Determine the (X, Y) coordinate at the center of the cell enclosing the given text.  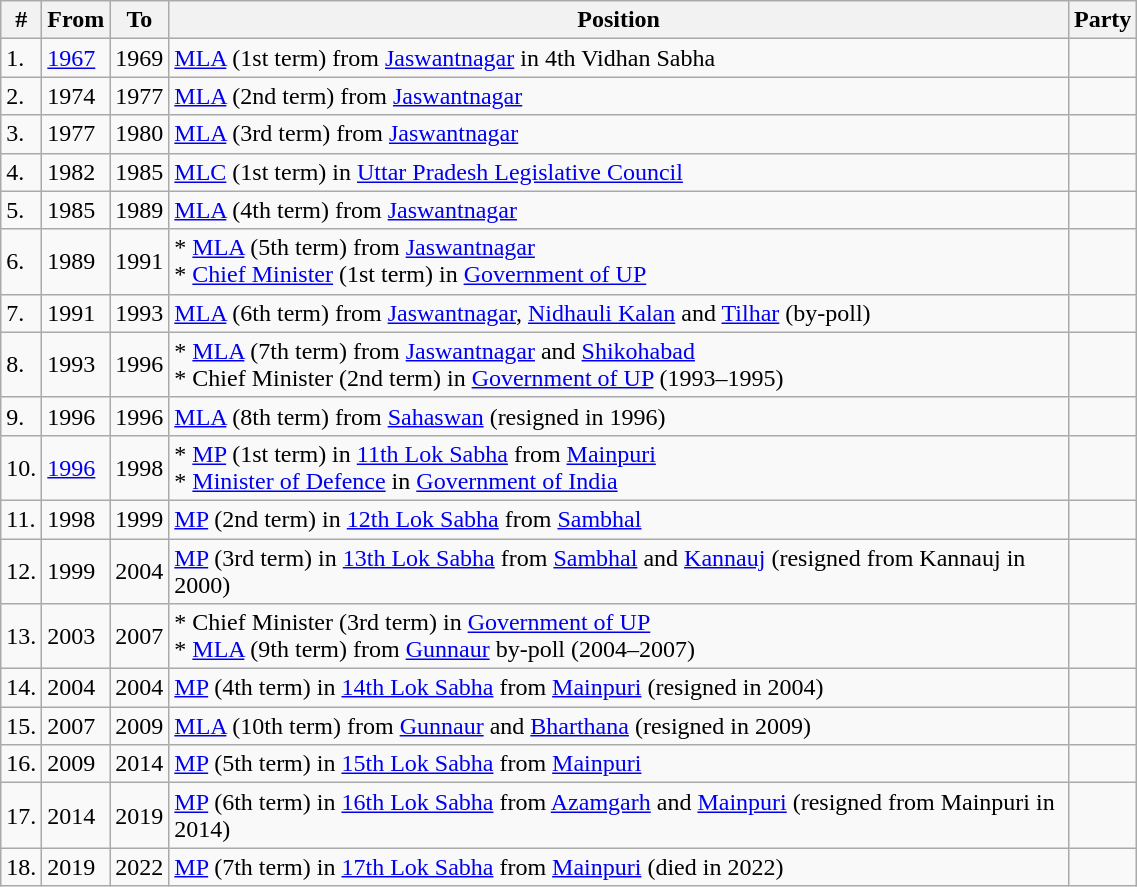
MLA (4th term) from Jaswantnagar (619, 210)
MLA (8th term) from Sahaswan (resigned in 1996) (619, 416)
To (140, 20)
1967 (76, 58)
11. (22, 519)
MP (7th term) in 17th Lok Sabha from Mainpuri (died in 2022) (619, 867)
4. (22, 172)
Party (1102, 20)
* Chief Minister (3rd term) in Government of UP * MLA (9th term) from Gunnaur by-poll (2004–2007) (619, 636)
2. (22, 96)
* MP (1st term) in 11th Lok Sabha from Mainpuri * Minister of Defence in Government of India (619, 468)
17. (22, 816)
MP (2nd term) in 12th Lok Sabha from Sambhal (619, 519)
16. (22, 764)
18. (22, 867)
* MLA (5th term) from Jaswantnagar * Chief Minister (1st term) in Government of UP (619, 262)
MP (4th term) in 14th Lok Sabha from Mainpuri (resigned in 2004) (619, 688)
2022 (140, 867)
2003 (76, 636)
1980 (140, 134)
Position (619, 20)
From (76, 20)
MP (3rd term) in 13th Lok Sabha from Sambhal and Kannauj (resigned from Kannauj in 2000) (619, 570)
* MLA (7th term) from Jaswantnagar and Shikohabad * Chief Minister (2nd term) in Government of UP (1993–1995) (619, 364)
1974 (76, 96)
12. (22, 570)
13. (22, 636)
14. (22, 688)
MP (6th term) in 16th Lok Sabha from Azamgarh and Mainpuri (resigned from Mainpuri in 2014) (619, 816)
MLC (1st term) in Uttar Pradesh Legislative Council (619, 172)
3. (22, 134)
7. (22, 313)
10. (22, 468)
MLA (1st term) from Jaswantnagar in 4th Vidhan Sabha (619, 58)
MLA (3rd term) from Jaswantnagar (619, 134)
5. (22, 210)
MLA (6th term) from Jaswantnagar, Nidhauli Kalan and Tilhar (by-poll) (619, 313)
9. (22, 416)
8. (22, 364)
1. (22, 58)
# (22, 20)
1969 (140, 58)
MP (5th term) in 15th Lok Sabha from Mainpuri (619, 764)
MLA (2nd term) from Jaswantnagar (619, 96)
15. (22, 726)
6. (22, 262)
MLA (10th term) from Gunnaur and Bharthana (resigned in 2009) (619, 726)
1982 (76, 172)
